Search for the cell housing the specified text and yield its (x, y) center coordinate. 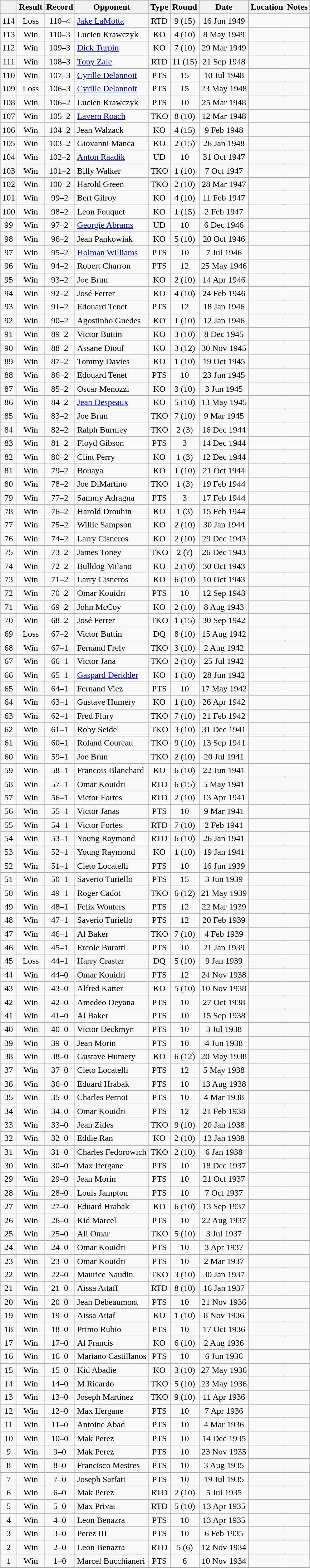
Joseph Sarfati (112, 1479)
8 Dec 1945 (224, 334)
18–0 (60, 1329)
85–2 (60, 389)
44–0 (60, 975)
28 Jun 1942 (224, 675)
6 Jun 1936 (224, 1356)
50 (9, 893)
60–1 (60, 743)
74 (9, 566)
61 (9, 743)
Francois Blanchard (112, 770)
26 Jan 1941 (224, 839)
54 (9, 839)
33–0 (60, 1125)
4 Mar 1938 (224, 1097)
Dick Turpin (112, 48)
79–2 (60, 471)
2 Aug 1942 (224, 648)
Sammy Adragna (112, 498)
16 (9, 1356)
Robert Charron (112, 266)
13 Jan 1938 (224, 1138)
39–0 (60, 1043)
5 (9, 1506)
Notes (297, 7)
2 (?) (184, 552)
11 Apr 1936 (224, 1397)
1 (9, 1561)
6 (15) (184, 784)
35–0 (60, 1097)
James Toney (112, 552)
17 Feb 1944 (224, 498)
19 (9, 1316)
20 (9, 1302)
Record (60, 7)
21 Sep 1948 (224, 62)
14 Apr 1946 (224, 280)
86 (9, 402)
36 (9, 1084)
108 (9, 102)
67–1 (60, 648)
13 May 1945 (224, 402)
75 (9, 552)
5 (6) (184, 1547)
43 (9, 988)
110–3 (60, 34)
65–1 (60, 675)
Bert Gilroy (112, 198)
3 Apr 1937 (224, 1247)
Anton Raadik (112, 157)
4 (15) (184, 130)
81 (9, 471)
3 (12) (184, 348)
Opponent (112, 7)
58 (9, 784)
Result (31, 7)
6 Dec 1946 (224, 225)
17 Oct 1936 (224, 1329)
11–0 (60, 1424)
20 Oct 1946 (224, 239)
Jean Walzack (112, 130)
61–1 (60, 729)
26 (9, 1220)
53–1 (60, 839)
90–2 (60, 320)
21 (9, 1288)
Harold Drouhin (112, 511)
Victor Deckmyn (112, 1029)
4–0 (60, 1520)
7 Oct 1947 (224, 171)
60 (9, 757)
20 Jul 1941 (224, 757)
21 Feb 1938 (224, 1111)
8 Aug 1943 (224, 607)
26 Apr 1942 (224, 702)
62–1 (60, 716)
82–2 (60, 430)
105 (9, 143)
10 Nov 1938 (224, 988)
29 Mar 1949 (224, 48)
114 (9, 21)
57 (9, 797)
7 Oct 1937 (224, 1193)
8 (9, 1465)
Aissa Attaff (112, 1288)
16 Jun 1949 (224, 21)
67 (9, 661)
Kid Abadie (112, 1370)
32–0 (60, 1138)
21 Oct 1944 (224, 471)
Joe DiMartino (112, 484)
83–2 (60, 416)
Roger Cadot (112, 893)
22–0 (60, 1275)
78 (9, 511)
2 Aug 1936 (224, 1343)
42–0 (60, 1002)
Location (267, 7)
42 (9, 1002)
2 (3) (184, 430)
12 Dec 1944 (224, 457)
80 (9, 484)
101–2 (60, 171)
23 May 1936 (224, 1384)
113 (9, 34)
29–0 (60, 1179)
13 Sep 1941 (224, 743)
3 Jun 1945 (224, 389)
15–0 (60, 1370)
38 (9, 1057)
Eddie Ran (112, 1138)
Oscar Menozzi (112, 389)
20–0 (60, 1302)
24 (9, 1247)
Jean Despeaux (112, 402)
Primo Rubio (112, 1329)
3–0 (60, 1534)
Jean Debeaumont (112, 1302)
16 Jun 1939 (224, 866)
88–2 (60, 348)
81–2 (60, 443)
6–0 (60, 1493)
68–2 (60, 621)
11 Feb 1947 (224, 198)
19 Jul 1935 (224, 1479)
10 Nov 1934 (224, 1561)
30 Nov 1945 (224, 348)
35 (9, 1097)
16 Jan 1937 (224, 1288)
93 (9, 307)
19 Jan 1941 (224, 852)
99 (9, 225)
25 Mar 1948 (224, 102)
48–1 (60, 907)
44 (9, 975)
64–1 (60, 689)
94–2 (60, 266)
Alfred Katter (112, 988)
Charles Pernot (112, 1097)
48 (9, 920)
89–2 (60, 334)
7–0 (60, 1479)
9 (9, 1452)
87–2 (60, 361)
68 (9, 648)
82 (9, 457)
52–1 (60, 852)
103–2 (60, 143)
47 (9, 934)
Holman Williams (112, 252)
19 Feb 1944 (224, 484)
28 Mar 1947 (224, 184)
2 Feb 1947 (224, 212)
108–3 (60, 62)
11 (15) (184, 62)
30 (9, 1166)
Ali Omar (112, 1234)
13 Sep 1937 (224, 1206)
106 (9, 130)
Roby Seidel (112, 729)
50–1 (60, 879)
51 (9, 879)
70 (9, 621)
12 Mar 1948 (224, 116)
8 Nov 1936 (224, 1316)
46–1 (60, 934)
66 (9, 675)
18 (9, 1329)
62 (9, 729)
21 Jan 1939 (224, 947)
M Ricardo (112, 1384)
John McCoy (112, 607)
Giovanni Manca (112, 143)
41 (9, 1015)
75–2 (60, 525)
Antoine Abad (112, 1424)
9 Jan 1939 (224, 961)
19 Oct 1945 (224, 361)
10–0 (60, 1438)
88 (9, 375)
96–2 (60, 239)
31 (9, 1152)
18 Jan 1946 (224, 307)
45–1 (60, 947)
7 (9, 1479)
20 Feb 1939 (224, 920)
41–0 (60, 1015)
30 Oct 1943 (224, 566)
19–0 (60, 1316)
97–2 (60, 225)
13 Aug 1938 (224, 1084)
95–2 (60, 252)
Bulldog Milano (112, 566)
2 Feb 1941 (224, 825)
22 Mar 1939 (224, 907)
Al Francis (112, 1343)
10 Oct 1943 (224, 579)
55 (9, 825)
107–3 (60, 75)
89 (9, 361)
Perez III (112, 1534)
63 (9, 716)
45 (9, 961)
78–2 (60, 484)
54–1 (60, 825)
24 Feb 1946 (224, 293)
6 Feb 1935 (224, 1534)
46 (9, 947)
12 Nov 1934 (224, 1547)
102–2 (60, 157)
23 (9, 1261)
Harold Green (112, 184)
15 Feb 1944 (224, 511)
29 (9, 1179)
2 Mar 1937 (224, 1261)
21 Nov 1936 (224, 1302)
16–0 (60, 1356)
98–2 (60, 212)
21–0 (60, 1288)
Billy Walker (112, 171)
Ercole Buratti (112, 947)
71 (9, 607)
22 Aug 1937 (224, 1220)
37 (9, 1070)
23–0 (60, 1261)
9 Mar 1945 (224, 416)
4 Mar 1936 (224, 1424)
6 Jan 1938 (224, 1152)
Fred Flury (112, 716)
25–0 (60, 1234)
9 Feb 1948 (224, 130)
27 May 1936 (224, 1370)
52 (9, 866)
25 May 1946 (224, 266)
83 (9, 443)
43–0 (60, 988)
Max Privat (112, 1506)
95 (9, 280)
14 (9, 1384)
93–2 (60, 280)
30 Sep 1942 (224, 621)
Jean Zides (112, 1125)
Gaspard Deridder (112, 675)
13 Apr 1941 (224, 797)
25 (9, 1234)
65 (9, 689)
103 (9, 171)
28–0 (60, 1193)
2 (9, 1547)
24 Nov 1938 (224, 975)
77 (9, 525)
31–0 (60, 1152)
112 (9, 48)
Kid Marcel (112, 1220)
59 (9, 770)
44–1 (60, 961)
20 May 1938 (224, 1057)
20 Jan 1938 (224, 1125)
8–0 (60, 1465)
Willie Sampson (112, 525)
71–2 (60, 579)
56–1 (60, 797)
32 (9, 1138)
76–2 (60, 511)
64 (9, 702)
22 (9, 1275)
13 (9, 1397)
Joseph Martinez (112, 1397)
31 Dec 1941 (224, 729)
97 (9, 252)
14 Dec 1944 (224, 443)
Felix Wouters (112, 907)
21 Oct 1937 (224, 1179)
Lavern Roach (112, 116)
Georgie Abrams (112, 225)
49–1 (60, 893)
14 Dec 1935 (224, 1438)
5 Jul 1935 (224, 1493)
Charles Fedorowich (112, 1152)
15 Aug 1942 (224, 634)
Date (224, 7)
28 (9, 1193)
49 (9, 907)
30–0 (60, 1166)
23 Jun 1945 (224, 375)
104 (9, 157)
Floyd Gibson (112, 443)
10 Jul 1948 (224, 75)
96 (9, 266)
38–0 (60, 1057)
26 Dec 1943 (224, 552)
73 (9, 579)
37–0 (60, 1070)
9–0 (60, 1452)
4 Jun 1938 (224, 1043)
66–1 (60, 661)
55–1 (60, 811)
5 May 1938 (224, 1070)
18 Dec 1937 (224, 1166)
84 (9, 430)
105–2 (60, 116)
106–3 (60, 89)
Maurice Naudin (112, 1275)
40 (9, 1029)
79 (9, 498)
Jean Pankowiak (112, 239)
Victor Jana (112, 661)
92 (9, 320)
Leon Fouquet (112, 212)
100–2 (60, 184)
Marcel Bucchianeri (112, 1561)
2 (15) (184, 143)
8 May 1949 (224, 34)
7 Apr 1936 (224, 1411)
30 Jan 1944 (224, 525)
14–0 (60, 1384)
3 Jun 1939 (224, 879)
27 (9, 1206)
Jake LaMotta (112, 21)
3 Aug 1935 (224, 1465)
34 (9, 1111)
77–2 (60, 498)
Francisco Mestres (112, 1465)
Louis Jampton (112, 1193)
76 (9, 539)
29 Dec 1943 (224, 539)
98 (9, 239)
27–0 (60, 1206)
74–2 (60, 539)
21 Feb 1942 (224, 716)
31 Oct 1947 (224, 157)
57–1 (60, 784)
58–1 (60, 770)
63–1 (60, 702)
26–0 (60, 1220)
5–0 (60, 1506)
17 (9, 1343)
17 May 1942 (224, 689)
Tommy Davies (112, 361)
12 Jan 1946 (224, 320)
Victor Janas (112, 811)
Tony Zale (112, 62)
9 (15) (184, 21)
104–2 (60, 130)
53 (9, 852)
Assane Diouf (112, 348)
109 (9, 89)
Type (159, 7)
56 (9, 811)
Fernand Viez (112, 689)
7 Jul 1946 (224, 252)
1–0 (60, 1561)
67–2 (60, 634)
59–1 (60, 757)
33 (9, 1125)
24–0 (60, 1247)
21 May 1939 (224, 893)
11 (9, 1424)
92–2 (60, 293)
3 Jul 1937 (224, 1234)
51–1 (60, 866)
86–2 (60, 375)
Agostinho Guedes (112, 320)
102 (9, 184)
72 (9, 593)
Ralph Burnley (112, 430)
99–2 (60, 198)
84–2 (60, 402)
3 Jul 1938 (224, 1029)
91–2 (60, 307)
22 Jun 1941 (224, 770)
87 (9, 389)
2–0 (60, 1547)
107 (9, 116)
Amedeo Deyana (112, 1002)
Roland Coureau (112, 743)
Clint Perry (112, 457)
4 (9, 1520)
Round (184, 7)
5 May 1941 (224, 784)
72–2 (60, 566)
9 Mar 1941 (224, 811)
101 (9, 198)
100 (9, 212)
85 (9, 416)
25 Jul 1942 (224, 661)
69–2 (60, 607)
23 May 1948 (224, 89)
90 (9, 348)
110–4 (60, 21)
94 (9, 293)
73–2 (60, 552)
110 (9, 75)
30 Jan 1937 (224, 1275)
Harry Craster (112, 961)
34–0 (60, 1111)
13–0 (60, 1397)
4 Feb 1939 (224, 934)
70–2 (60, 593)
69 (9, 634)
12–0 (60, 1411)
36–0 (60, 1084)
40–0 (60, 1029)
27 Oct 1938 (224, 1002)
Mariano Castillanos (112, 1356)
26 Jan 1948 (224, 143)
Fernand Frely (112, 648)
109–3 (60, 48)
15 Sep 1938 (224, 1015)
12 Sep 1943 (224, 593)
Bouaya (112, 471)
106–2 (60, 102)
Aissa Attaf (112, 1316)
80–2 (60, 457)
17–0 (60, 1343)
16 Dec 1944 (224, 430)
23 Nov 1935 (224, 1452)
91 (9, 334)
47–1 (60, 920)
39 (9, 1043)
111 (9, 62)
